Find where the given text appears and provide that cell's center as [X, Y] coordinate. 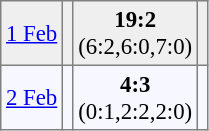
2 Feb [32, 97]
4:3(0:1,2:2,2:0) [135, 97]
1 Feb [32, 33]
19:2(6:2,6:0,7:0) [135, 33]
